Determine the [x, y] coordinate at the center of the cell enclosing the given text.  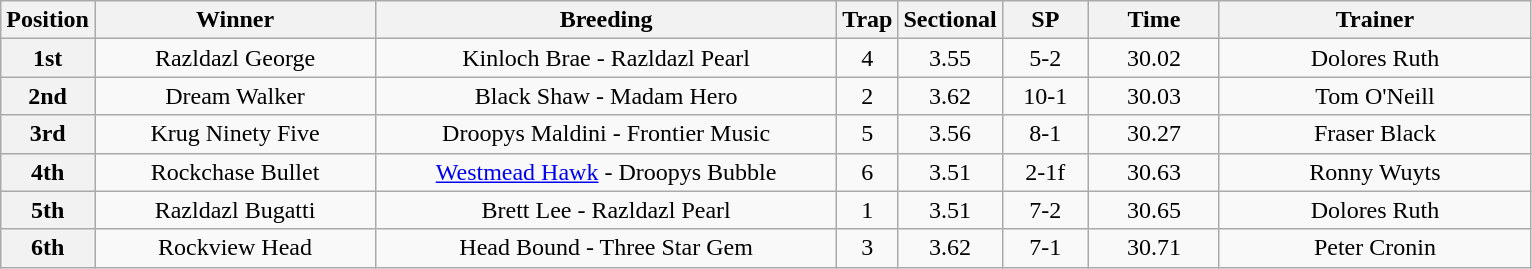
1 [868, 210]
Fraser Black [1374, 134]
5 [868, 134]
Head Bound - Three Star Gem [606, 248]
1st [48, 58]
5-2 [1045, 58]
30.65 [1154, 210]
30.03 [1154, 96]
8-1 [1045, 134]
Brett Lee - Razldazl Pearl [606, 210]
Ronny Wuyts [1374, 172]
30.02 [1154, 58]
Trainer [1374, 20]
4th [48, 172]
3.55 [950, 58]
5th [48, 210]
Razldazl Bugatti [234, 210]
Westmead Hawk - Droopys Bubble [606, 172]
Dream Walker [234, 96]
4 [868, 58]
Droopys Maldini - Frontier Music [606, 134]
30.63 [1154, 172]
Winner [234, 20]
2 [868, 96]
Position [48, 20]
Time [1154, 20]
6th [48, 248]
2nd [48, 96]
3rd [48, 134]
Breeding [606, 20]
7-2 [1045, 210]
SP [1045, 20]
Rockview Head [234, 248]
Kinloch Brae - Razldazl Pearl [606, 58]
7-1 [1045, 248]
2-1f [1045, 172]
30.27 [1154, 134]
Peter Cronin [1374, 248]
3 [868, 248]
3.56 [950, 134]
Krug Ninety Five [234, 134]
Rockchase Bullet [234, 172]
Black Shaw - Madam Hero [606, 96]
Razldazl George [234, 58]
6 [868, 172]
30.71 [1154, 248]
Trap [868, 20]
10-1 [1045, 96]
Sectional [950, 20]
Tom O'Neill [1374, 96]
